Search for the cell housing the specified text and yield its (x, y) center coordinate. 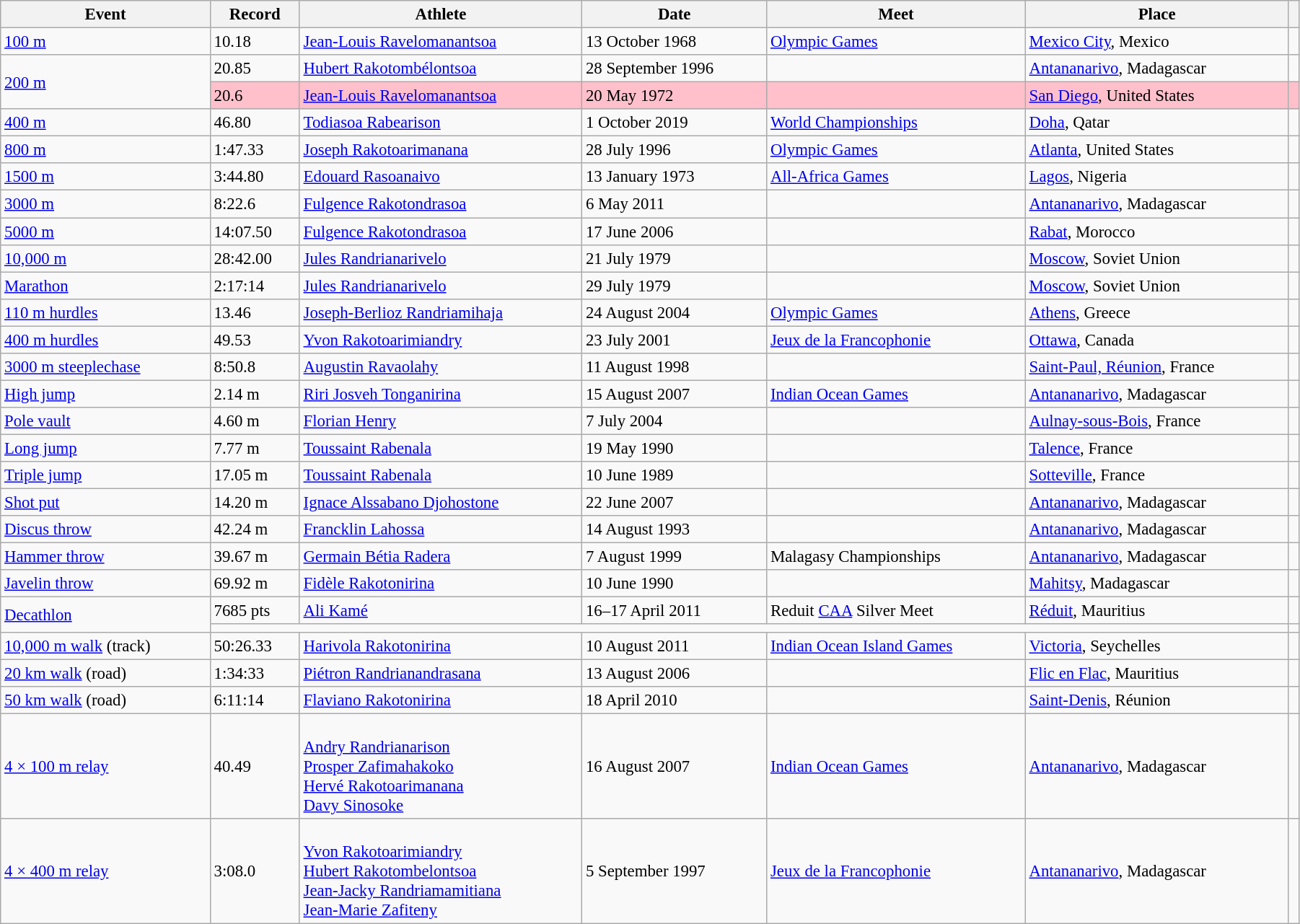
20.85 (255, 69)
110 m hurdles (105, 312)
29 July 1979 (675, 286)
7 August 1999 (675, 557)
16–17 April 2011 (675, 611)
Hammer throw (105, 557)
13 October 1968 (675, 42)
20.6 (255, 96)
All-Africa Games (896, 177)
5000 m (105, 232)
Flic en Flac, Mauritius (1157, 673)
4 × 400 m relay (105, 871)
Marathon (105, 286)
Harivola Rakotonirina (440, 646)
400 m hurdles (105, 340)
Saint-Paul, Réunion, France (1157, 367)
Discus throw (105, 529)
800 m (105, 150)
14.20 m (255, 503)
Indian Ocean Island Games (896, 646)
6 May 2011 (675, 204)
50 km walk (road) (105, 700)
3000 m (105, 204)
19 May 1990 (675, 448)
18 April 2010 (675, 700)
2.14 m (255, 394)
Victoria, Seychelles (1157, 646)
Event (105, 14)
10,000 m (105, 258)
Reduit CAA Silver Meet (896, 611)
400 m (105, 123)
7 July 2004 (675, 421)
Aulnay-sous-Bois, France (1157, 421)
Fidèle Rakotonirina (440, 584)
11 August 1998 (675, 367)
Rabat, Morocco (1157, 232)
Flaviano Rakotonirina (440, 700)
21 July 1979 (675, 258)
Mexico City, Mexico (1157, 42)
6:11:14 (255, 700)
10 August 2011 (675, 646)
Doha, Qatar (1157, 123)
17.05 m (255, 475)
Triple jump (105, 475)
10.18 (255, 42)
Atlanta, United States (1157, 150)
13.46 (255, 312)
1 October 2019 (675, 123)
Andry RandrianarisonProsper ZafimahakokoHervé RakotoarimananaDavy Sinosoke (440, 766)
20 May 1972 (675, 96)
3:44.80 (255, 177)
Decathlon (105, 615)
Edouard Rasoanaivo (440, 177)
Date (675, 14)
46.80 (255, 123)
14:07.50 (255, 232)
8:50.8 (255, 367)
1:34:33 (255, 673)
7685 pts (255, 611)
39.67 m (255, 557)
3:08.0 (255, 871)
13 January 1973 (675, 177)
2:17:14 (255, 286)
10 June 1989 (675, 475)
Athlete (440, 14)
Riri Josveh Tonganirina (440, 394)
4.60 m (255, 421)
Saint-Denis, Réunion (1157, 700)
7.77 m (255, 448)
1500 m (105, 177)
Sotteville, France (1157, 475)
50:26.33 (255, 646)
Shot put (105, 503)
24 August 2004 (675, 312)
Piétron Randrianandrasana (440, 673)
Yvon RakotoarimiandryHubert RakotombelontsoaJean-Jacky RandriamamitianaJean-Marie Zafiteny (440, 871)
20 km walk (road) (105, 673)
10 June 1990 (675, 584)
5 September 1997 (675, 871)
San Diego, United States (1157, 96)
High jump (105, 394)
Place (1157, 14)
15 August 2007 (675, 394)
Javelin throw (105, 584)
17 June 2006 (675, 232)
Augustin Ravaolahy (440, 367)
Mahitsy, Madagascar (1157, 584)
Réduit, Mauritius (1157, 611)
10,000 m walk (track) (105, 646)
200 m (105, 82)
28:42.00 (255, 258)
3000 m steeplechase (105, 367)
14 August 1993 (675, 529)
4 × 100 m relay (105, 766)
Joseph-Berlioz Randriamihaja (440, 312)
Germain Bétia Radera (440, 557)
42.24 m (255, 529)
Pole vault (105, 421)
Talence, France (1157, 448)
World Championships (896, 123)
Joseph Rakotoarimanana (440, 150)
23 July 2001 (675, 340)
Athens, Greece (1157, 312)
49.53 (255, 340)
22 June 2007 (675, 503)
Meet (896, 14)
28 July 1996 (675, 150)
69.92 m (255, 584)
Hubert Rakotombélontsoa (440, 69)
Long jump (105, 448)
100 m (105, 42)
28 September 1996 (675, 69)
13 August 2006 (675, 673)
8:22.6 (255, 204)
Malagasy Championships (896, 557)
Lagos, Nigeria (1157, 177)
Record (255, 14)
Florian Henry (440, 421)
16 August 2007 (675, 766)
Yvon Rakotoarimiandry (440, 340)
Francklin Lahossa (440, 529)
Ignace Alssabano Djohostone (440, 503)
Ali Kamé (440, 611)
40.49 (255, 766)
1:47.33 (255, 150)
Ottawa, Canada (1157, 340)
Todiasoa Rabearison (440, 123)
